Provide the [x, y] coordinate of the cell's center where the given text is located.  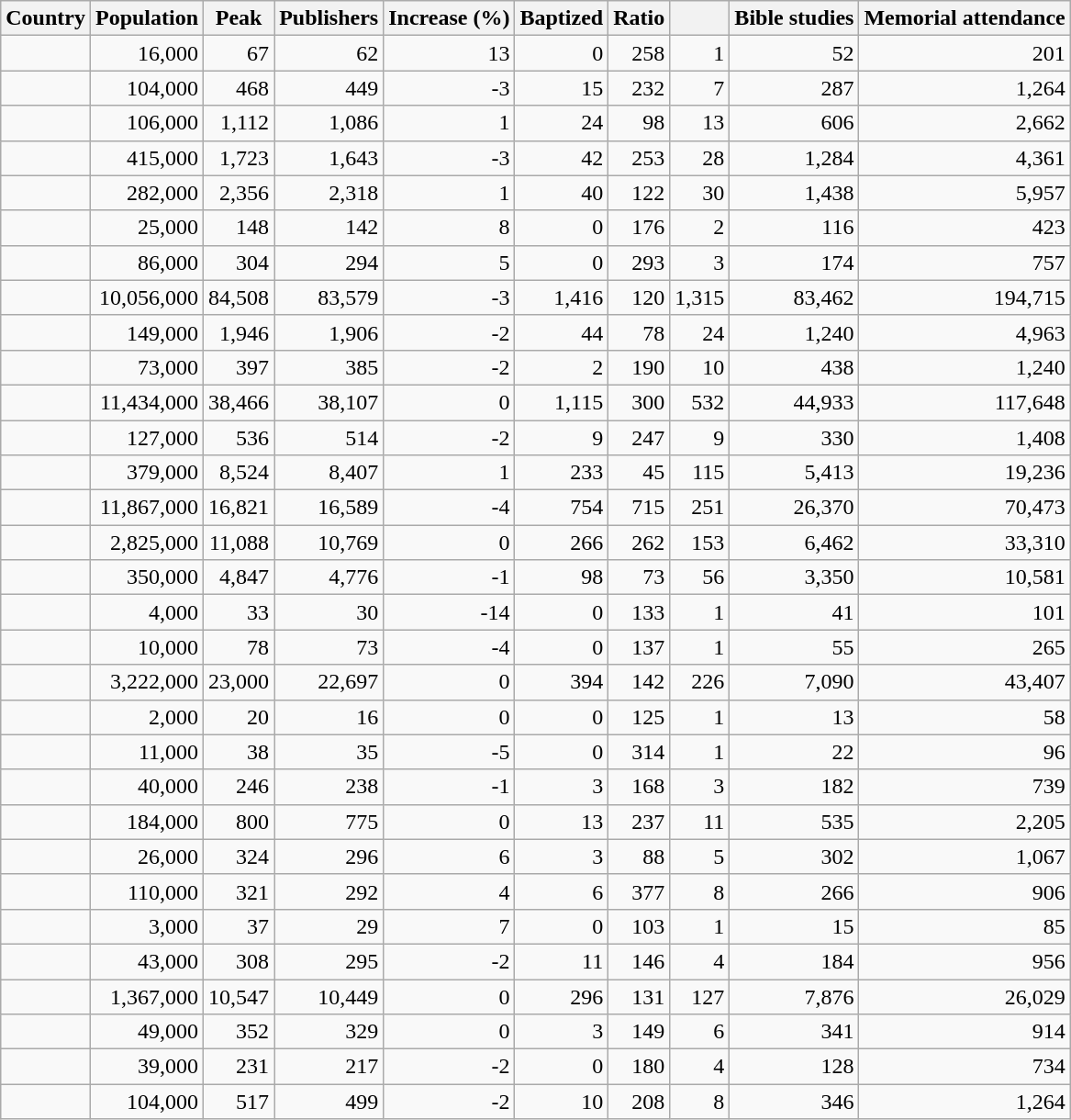
23,000 [239, 682]
194,715 [965, 297]
174 [795, 263]
88 [639, 857]
55 [795, 647]
251 [699, 508]
180 [639, 1067]
62 [329, 53]
33 [239, 612]
37 [239, 926]
85 [965, 926]
16,821 [239, 508]
86,000 [147, 263]
1,067 [965, 857]
Bible studies [795, 18]
7,090 [795, 682]
41 [795, 612]
423 [965, 228]
33,310 [965, 543]
40,000 [147, 787]
56 [699, 577]
314 [639, 752]
184 [795, 961]
83,462 [795, 297]
128 [795, 1067]
Publishers [329, 18]
Country [46, 18]
11,088 [239, 543]
106,000 [147, 123]
3,222,000 [147, 682]
302 [795, 857]
1,115 [562, 402]
5,413 [795, 473]
775 [329, 822]
532 [699, 402]
Baptized [562, 18]
10,581 [965, 577]
754 [562, 508]
10,547 [239, 996]
324 [239, 857]
101 [965, 612]
517 [239, 1102]
122 [639, 193]
29 [329, 926]
282,000 [147, 193]
346 [795, 1102]
10,000 [147, 647]
715 [639, 508]
238 [329, 787]
1,284 [795, 158]
757 [965, 263]
133 [639, 612]
43,000 [147, 961]
308 [239, 961]
22 [795, 752]
232 [639, 88]
Population [147, 18]
377 [639, 891]
70,473 [965, 508]
1,408 [965, 438]
415,000 [147, 158]
22,697 [329, 682]
125 [639, 717]
Peak [239, 18]
43,407 [965, 682]
1,946 [239, 332]
39,000 [147, 1067]
906 [965, 891]
-14 [450, 612]
2,662 [965, 123]
3,000 [147, 926]
2,825,000 [147, 543]
127,000 [147, 438]
292 [329, 891]
52 [795, 53]
287 [795, 88]
1,112 [239, 123]
38,107 [329, 402]
217 [329, 1067]
1,367,000 [147, 996]
449 [329, 88]
45 [639, 473]
606 [795, 123]
26,029 [965, 996]
Increase (%) [450, 18]
148 [239, 228]
10,769 [329, 543]
956 [965, 961]
8,407 [329, 473]
16,589 [329, 508]
44,933 [795, 402]
4,847 [239, 577]
49,000 [147, 1032]
83,579 [329, 297]
184,000 [147, 822]
146 [639, 961]
10,449 [329, 996]
2,318 [329, 193]
11,000 [147, 752]
117,648 [965, 402]
131 [639, 996]
468 [239, 88]
190 [639, 367]
8,524 [239, 473]
10,056,000 [147, 297]
16,000 [147, 53]
2,000 [147, 717]
914 [965, 1032]
67 [239, 53]
6,462 [795, 543]
233 [562, 473]
330 [795, 438]
352 [239, 1032]
226 [699, 682]
96 [965, 752]
40 [562, 193]
231 [239, 1067]
11,867,000 [147, 508]
1,723 [239, 158]
11,434,000 [147, 402]
394 [562, 682]
116 [795, 228]
127 [699, 996]
294 [329, 263]
25,000 [147, 228]
321 [239, 891]
237 [639, 822]
800 [239, 822]
262 [639, 543]
149,000 [147, 332]
Ratio [639, 18]
265 [965, 647]
182 [795, 787]
1,906 [329, 332]
20 [239, 717]
149 [639, 1032]
168 [639, 787]
-5 [450, 752]
Memorial attendance [965, 18]
115 [699, 473]
4,963 [965, 332]
84,508 [239, 297]
739 [965, 787]
438 [795, 367]
304 [239, 263]
7,876 [795, 996]
734 [965, 1067]
19,236 [965, 473]
1,315 [699, 297]
4,776 [329, 577]
1,438 [795, 193]
379,000 [147, 473]
35 [329, 752]
38,466 [239, 402]
350,000 [147, 577]
1,643 [329, 158]
103 [639, 926]
110,000 [147, 891]
4,361 [965, 158]
201 [965, 53]
536 [239, 438]
28 [699, 158]
258 [639, 53]
4,000 [147, 612]
208 [639, 1102]
3,350 [795, 577]
253 [639, 158]
2,205 [965, 822]
329 [329, 1032]
16 [329, 717]
2,356 [239, 193]
499 [329, 1102]
73,000 [147, 367]
38 [239, 752]
120 [639, 297]
247 [639, 438]
341 [795, 1032]
176 [639, 228]
295 [329, 961]
246 [239, 787]
137 [639, 647]
1,086 [329, 123]
26,000 [147, 857]
397 [239, 367]
5,957 [965, 193]
293 [639, 263]
26,370 [795, 508]
44 [562, 332]
514 [329, 438]
42 [562, 158]
300 [639, 402]
1,416 [562, 297]
385 [329, 367]
153 [699, 543]
58 [965, 717]
535 [795, 822]
